Detect which cell encompasses the target text, then output its [x, y] center coordinate. 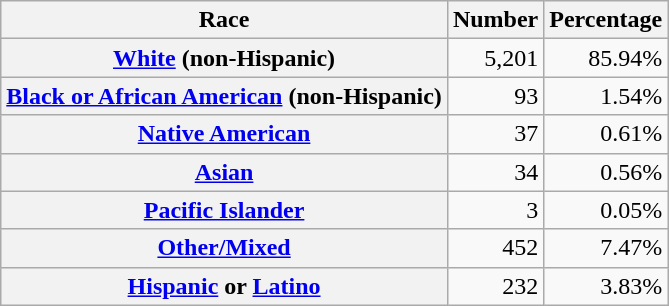
Race [224, 20]
93 [495, 96]
1.54% [606, 96]
Black or African American (non-Hispanic) [224, 96]
7.47% [606, 248]
White (non-Hispanic) [224, 58]
Asian [224, 172]
85.94% [606, 58]
232 [495, 286]
Percentage [606, 20]
Hispanic or Latino [224, 286]
3 [495, 210]
5,201 [495, 58]
Other/Mixed [224, 248]
452 [495, 248]
Pacific Islander [224, 210]
37 [495, 134]
3.83% [606, 286]
34 [495, 172]
Number [495, 20]
Native American [224, 134]
0.61% [606, 134]
0.05% [606, 210]
0.56% [606, 172]
